Detect which cell encompasses the target text, then output its [x, y] center coordinate. 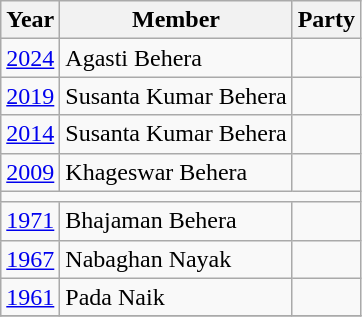
2009 [30, 172]
Khageswar Behera [176, 172]
2019 [30, 96]
Member [176, 20]
1961 [30, 297]
Pada Naik [176, 297]
2014 [30, 134]
Agasti Behera [176, 58]
Year [30, 20]
Bhajaman Behera [176, 221]
1967 [30, 259]
Nabaghan Nayak [176, 259]
1971 [30, 221]
2024 [30, 58]
Party [326, 20]
